Return the [X, Y] coordinate for the center point of the cell that contains the specified text.  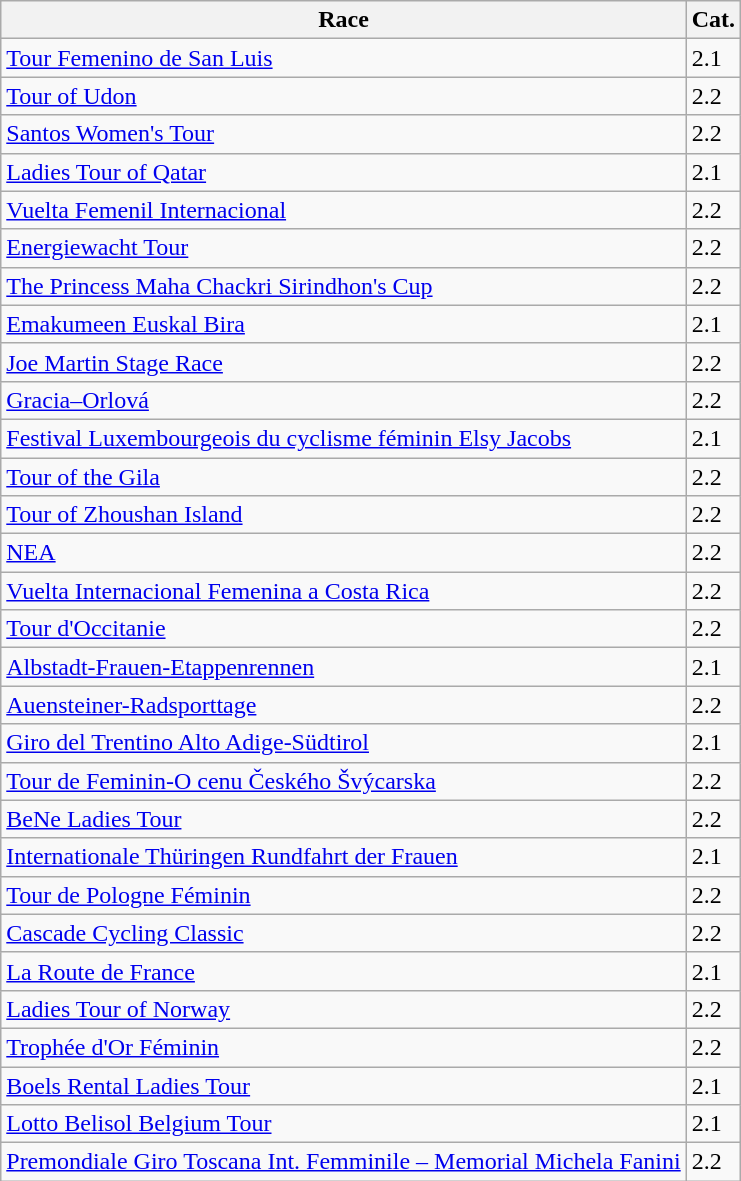
Boels Rental Ladies Tour [344, 1085]
Vuelta Internacional Femenina a Costa Rica [344, 591]
Internationale Thüringen Rundfahrt der Frauen [344, 857]
Tour de Feminin-O cenu Českého Švýcarska [344, 781]
La Route de France [344, 971]
Lotto Belisol Belgium Tour [344, 1124]
Vuelta Femenil Internacional [344, 210]
Cascade Cycling Classic [344, 933]
Auensteiner-Radsporttage [344, 705]
Gracia–Orlová [344, 400]
Emakumeen Euskal Bira [344, 324]
Tour de Pologne Féminin [344, 895]
Tour of Udon [344, 96]
Cat. [713, 20]
Ladies Tour of Norway [344, 1009]
BeNe Ladies Tour [344, 819]
Joe Martin Stage Race [344, 362]
The Princess Maha Chackri Sirindhon's Cup [344, 286]
Albstadt-Frauen-Etappenrennen [344, 667]
Festival Luxembourgeois du cyclisme féminin Elsy Jacobs [344, 438]
Race [344, 20]
Energiewacht Tour [344, 248]
Tour Femenino de San Luis [344, 58]
Tour of Zhoushan Island [344, 515]
Ladies Tour of Qatar [344, 172]
Tour of the Gila [344, 477]
NEA [344, 553]
Tour d'Occitanie [344, 629]
Trophée d'Or Féminin [344, 1047]
Giro del Trentino Alto Adige-Südtirol [344, 743]
Santos Women's Tour [344, 134]
Premondiale Giro Toscana Int. Femminile – Memorial Michela Fanini [344, 1162]
